Extract the [X, Y] coordinate from the center of the cell holding the provided text.  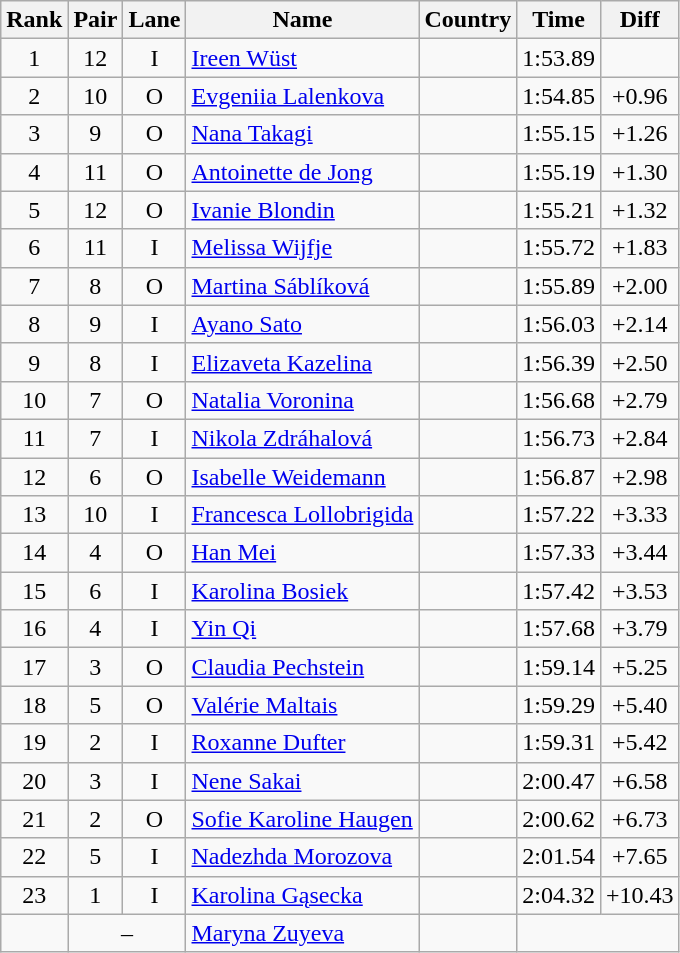
Ireen Wüst [302, 58]
13 [34, 515]
+2.00 [640, 286]
1:59.29 [559, 705]
+7.65 [640, 857]
Country [468, 20]
2:00.47 [559, 781]
Ayano Sato [302, 324]
+1.83 [640, 248]
1:56.87 [559, 477]
23 [34, 895]
+5.40 [640, 705]
+3.79 [640, 629]
Time [559, 20]
Elizaveta Kazelina [302, 362]
Melissa Wijfje [302, 248]
Lane [154, 20]
+2.50 [640, 362]
1:57.33 [559, 553]
17 [34, 667]
1:55.89 [559, 286]
1:59.14 [559, 667]
1:56.39 [559, 362]
+2.84 [640, 438]
Diff [640, 20]
+0.96 [640, 96]
Ivanie Blondin [302, 210]
Claudia Pechstein [302, 667]
1:56.68 [559, 400]
1:56.73 [559, 438]
Roxanne Dufter [302, 743]
+5.25 [640, 667]
– [127, 933]
21 [34, 819]
+1.26 [640, 134]
Karolina Gąsecka [302, 895]
+2.14 [640, 324]
1:54.85 [559, 96]
2:01.54 [559, 857]
+5.42 [640, 743]
Nadezhda Morozova [302, 857]
1:55.72 [559, 248]
+2.98 [640, 477]
Sofie Karoline Haugen [302, 819]
Martina Sáblíková [302, 286]
Pair [96, 20]
22 [34, 857]
2:00.62 [559, 819]
Yin Qi [302, 629]
1:57.68 [559, 629]
Francesca Lollobrigida [302, 515]
1:53.89 [559, 58]
Rank [34, 20]
1:57.22 [559, 515]
Nikola Zdráhalová [302, 438]
Valérie Maltais [302, 705]
16 [34, 629]
+3.53 [640, 591]
14 [34, 553]
Antoinette de Jong [302, 172]
+1.32 [640, 210]
2:04.32 [559, 895]
+3.44 [640, 553]
+3.33 [640, 515]
Isabelle Weidemann [302, 477]
Name [302, 20]
1:55.15 [559, 134]
19 [34, 743]
1:59.31 [559, 743]
Han Mei [302, 553]
+1.30 [640, 172]
Maryna Zuyeva [302, 933]
18 [34, 705]
Nana Takagi [302, 134]
Evgeniia Lalenkova [302, 96]
+6.73 [640, 819]
1:57.42 [559, 591]
+10.43 [640, 895]
Nene Sakai [302, 781]
+6.58 [640, 781]
15 [34, 591]
Karolina Bosiek [302, 591]
20 [34, 781]
+2.79 [640, 400]
1:55.19 [559, 172]
1:56.03 [559, 324]
Natalia Voronina [302, 400]
1:55.21 [559, 210]
